Return (x, y) of the center of cell containing provided text 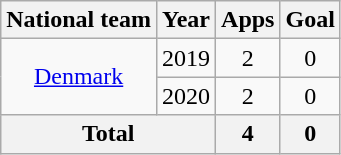
4 (248, 134)
Denmark (79, 77)
Year (186, 20)
Apps (248, 20)
2019 (186, 58)
National team (79, 20)
Total (108, 134)
Goal (310, 20)
2020 (186, 96)
